Determine the (X, Y) coordinate at the center of the cell enclosing the given text.  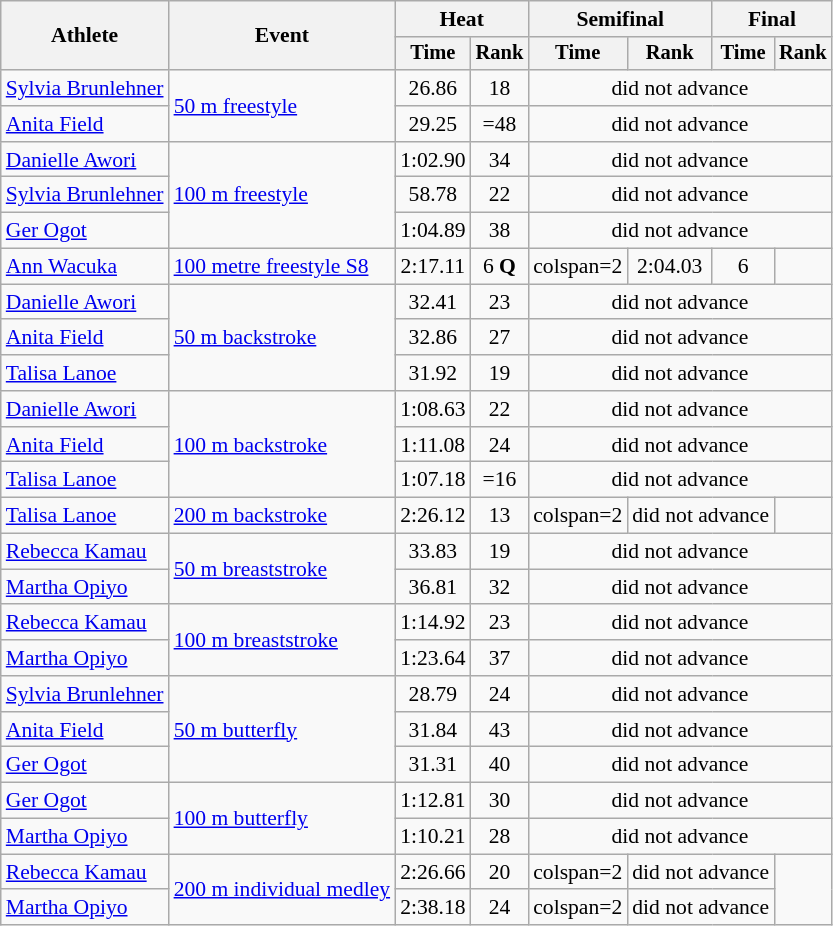
32.41 (432, 302)
100 m breaststroke (282, 640)
2:04.03 (670, 267)
100 m backstroke (282, 444)
2:26.66 (432, 872)
58.78 (432, 195)
1:02.90 (432, 160)
31.84 (432, 730)
1:12.81 (432, 801)
100 metre freestyle S8 (282, 267)
31.31 (432, 765)
33.83 (432, 552)
50 m butterfly (282, 730)
34 (500, 160)
38 (500, 231)
36.81 (432, 587)
Athlete (85, 36)
Semifinal (620, 19)
Ann Wacuka (85, 267)
1:04.89 (432, 231)
2:26.12 (432, 516)
=16 (500, 480)
29.25 (432, 124)
Heat (462, 19)
40 (500, 765)
32 (500, 587)
2:17.11 (432, 267)
50 m backstroke (282, 338)
1:07.18 (432, 480)
43 (500, 730)
Event (282, 36)
1:14.92 (432, 623)
26.86 (432, 88)
1:11.08 (432, 445)
32.86 (432, 338)
28.79 (432, 694)
1:10.21 (432, 837)
Final (772, 19)
30 (500, 801)
200 m backstroke (282, 516)
28 (500, 837)
31.92 (432, 373)
13 (500, 516)
50 m freestyle (282, 106)
=48 (500, 124)
18 (500, 88)
37 (500, 658)
1:08.63 (432, 409)
6 Q (500, 267)
27 (500, 338)
100 m freestyle (282, 196)
1:23.64 (432, 658)
6 (743, 267)
100 m butterfly (282, 818)
50 m breaststroke (282, 570)
2:38.18 (432, 908)
200 m individual medley (282, 890)
20 (500, 872)
